Scan for the cell matching the given text and deliver its (x, y) coordinate at center. 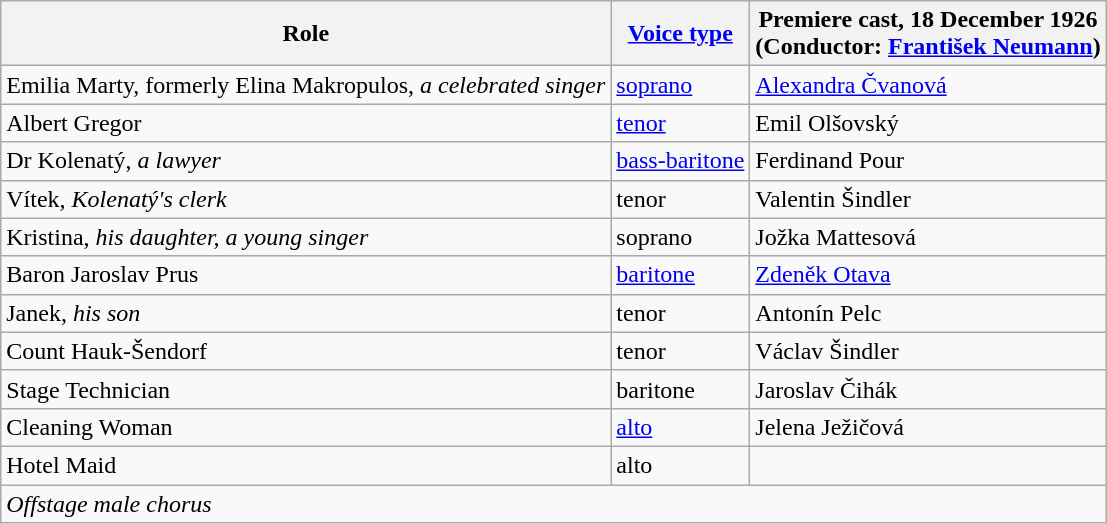
Baron Jaroslav Prus (306, 275)
Voice type (680, 34)
Hotel Maid (306, 465)
bass-baritone (680, 161)
Cleaning Woman (306, 427)
Jelena Ježičová (928, 427)
Jožka Mattesová (928, 237)
Zdeněk Otava (928, 275)
Kristina, his daughter, a young singer (306, 237)
Alexandra Čvanová (928, 85)
Antonín Pelc (928, 313)
Role (306, 34)
Count Hauk-Šendorf (306, 351)
Stage Technician (306, 389)
Albert Gregor (306, 123)
Premiere cast, 18 December 1926(Conductor: František Neumann) (928, 34)
Jaroslav Čihák (928, 389)
Valentin Šindler (928, 199)
Václav Šindler (928, 351)
Vítek, Kolenatý's clerk (306, 199)
Ferdinand Pour (928, 161)
Dr Kolenatý, a lawyer (306, 161)
Emil Olšovský (928, 123)
Janek, his son (306, 313)
Offstage male chorus (554, 503)
Emilia Marty, formerly Elina Makropulos, a celebrated singer (306, 85)
